Pinpoint the cell where the given text exists, returning its (X, Y) midpoint coordinate. 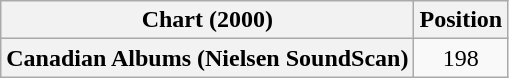
Canadian Albums (Nielsen SoundScan) (208, 58)
Position (461, 20)
Chart (2000) (208, 20)
198 (461, 58)
